Locate the cell with the specified text and output its (X, Y) center coordinate. 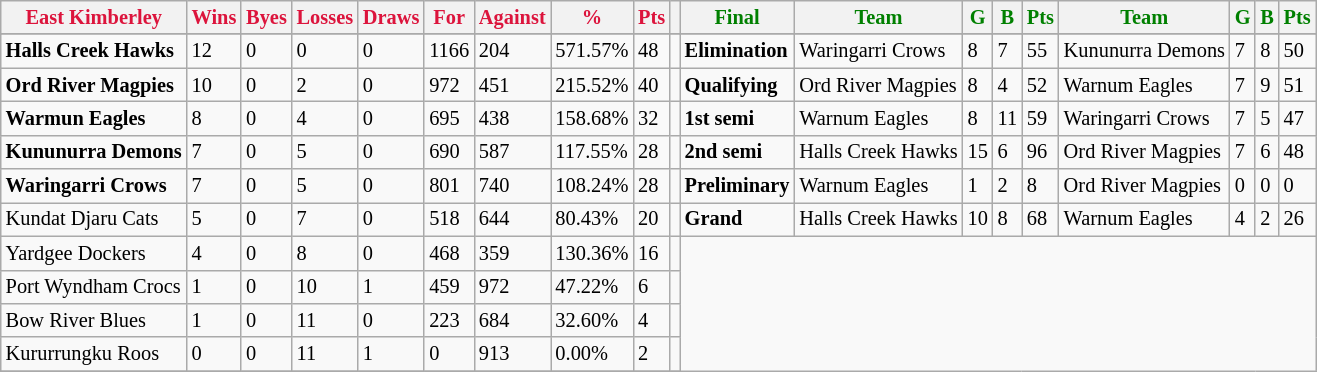
0.00% (592, 354)
52 (1040, 85)
47.22% (592, 287)
518 (449, 219)
59 (1040, 118)
690 (449, 152)
451 (512, 85)
15 (978, 152)
1st semi (738, 118)
204 (512, 51)
913 (512, 354)
20 (652, 219)
Against (512, 17)
130.36% (592, 253)
740 (512, 186)
For (449, 17)
215.52% (592, 85)
55 (1040, 51)
158.68% (592, 118)
684 (512, 320)
2nd semi (738, 152)
Yardgee Dockers (94, 253)
644 (512, 219)
Bow River Blues (94, 320)
695 (449, 118)
Port Wyndham Crocs (94, 287)
359 (512, 253)
438 (512, 118)
Kundat Djaru Cats (94, 219)
68 (1040, 219)
32 (652, 118)
223 (449, 320)
16 (652, 253)
32.60% (592, 320)
96 (1040, 152)
108.24% (592, 186)
Wins (214, 17)
Qualifying (738, 85)
801 (449, 186)
26 (1298, 219)
Elimination (738, 51)
Draws (391, 17)
1166 (449, 51)
Warmun Eagles (94, 118)
East Kimberley (94, 17)
571.57% (592, 51)
Losses (325, 17)
459 (449, 287)
47 (1298, 118)
Preliminary (738, 186)
12 (214, 51)
9 (1266, 85)
% (592, 17)
51 (1298, 85)
80.43% (592, 219)
Kururrungku Roos (94, 354)
40 (652, 85)
Final (738, 17)
587 (512, 152)
117.55% (592, 152)
Grand (738, 219)
468 (449, 253)
50 (1298, 51)
Byes (266, 17)
